Output the [x, y] coordinate of the center of the cell containing the given text.  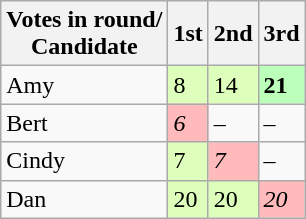
1st [188, 34]
Votes in round/Candidate [84, 34]
21 [282, 85]
3rd [282, 34]
Bert [84, 123]
14 [233, 85]
6 [188, 123]
8 [188, 85]
Amy [84, 85]
2nd [233, 34]
Dan [84, 199]
Cindy [84, 161]
